Locate the cell with the specified text and output its (x, y) center coordinate. 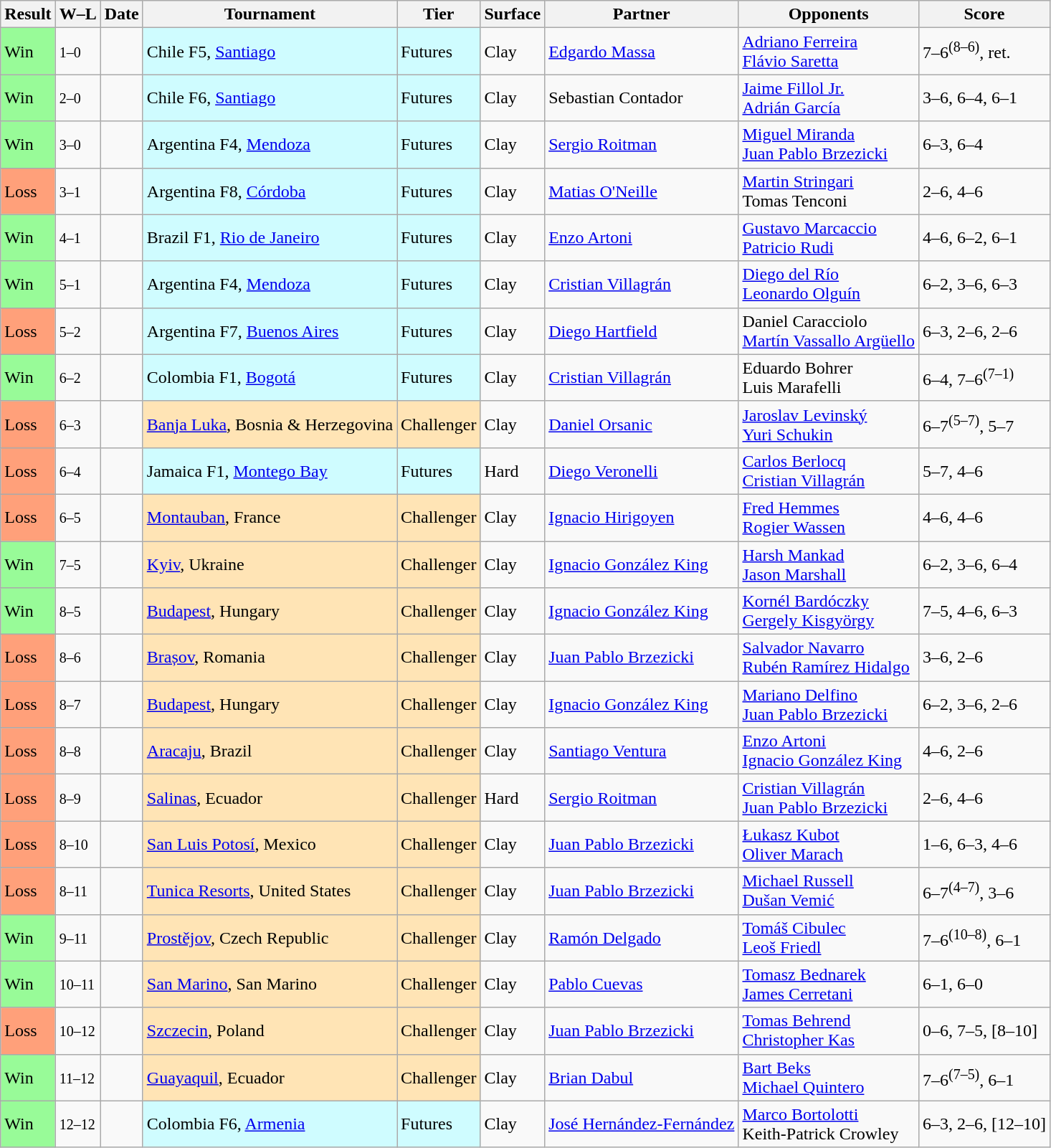
8–7 (77, 704)
Diego Hartfield (642, 331)
6–2, 3–6, 6–4 (984, 564)
6–4 (77, 470)
Kornél Bardóczky Gergely Kisgyörgy (829, 611)
7–5, 4–6, 6–3 (984, 611)
6–2, 3–6, 2–6 (984, 704)
3–6, 6–4, 6–1 (984, 98)
4–1 (77, 238)
Salinas, Ecuador (270, 797)
Ramón Delgado (642, 938)
0–6, 7–5, [8–10] (984, 1031)
Colombia F6, Armenia (270, 1124)
Brașov, Romania (270, 658)
San Marino, San Marino (270, 984)
6–4, 7–6(7–1) (984, 377)
Adriano Ferreira Flávio Saretta (829, 52)
Szczecin, Poland (270, 1031)
6–5 (77, 518)
9–11 (77, 938)
10–11 (77, 984)
4–6, 6–2, 6–1 (984, 238)
7–6(7–5), 6–1 (984, 1077)
Martin Stringari Tomas Tenconi (829, 191)
7–6(8–6), ret. (984, 52)
6–1, 6–0 (984, 984)
Score (984, 14)
San Luis Potosí, Mexico (270, 845)
4–6, 4–6 (984, 518)
Kyiv, Ukraine (270, 564)
Tomáš Cibulec Leoš Friedl (829, 938)
Prostějov, Czech Republic (270, 938)
3–1 (77, 191)
5–7, 4–6 (984, 470)
Mariano Delfino Juan Pablo Brzezicki (829, 704)
Michael Russell Dušan Vemić (829, 891)
6–3, 6–4 (984, 145)
6–7(5–7), 5–7 (984, 424)
5–2 (77, 331)
7–5 (77, 564)
Santiago Ventura (642, 751)
Pablo Cuevas (642, 984)
Opponents (829, 14)
Argentina F8, Córdoba (270, 191)
Tomas Behrend Christopher Kas (829, 1031)
Bart Beks Michael Quintero (829, 1077)
Diego del Río Leonardo Olguín (829, 284)
Daniel Caracciolo Martín Vassallo Argüello (829, 331)
8–11 (77, 891)
Chile F5, Santiago (270, 52)
8–10 (77, 845)
11–12 (77, 1077)
Daniel Orsanic (642, 424)
Miguel Miranda Juan Pablo Brzezicki (829, 145)
Ignacio Hirigoyen (642, 518)
8–9 (77, 797)
7–6(10–8), 6–1 (984, 938)
W–L (77, 14)
6–3, 2–6, [12–10] (984, 1124)
Enzo Artoni Ignacio González King (829, 751)
Harsh Mankad Jason Marshall (829, 564)
Aracaju, Brazil (270, 751)
12–12 (77, 1124)
1–0 (77, 52)
Carlos Berlocq Cristian Villagrán (829, 470)
8–5 (77, 611)
Tier (439, 14)
6–3 (77, 424)
6–3, 2–6, 2–6 (984, 331)
2–0 (77, 98)
Argentina F7, Buenos Aires (270, 331)
Cristian Villagrán Juan Pablo Brzezicki (829, 797)
Brian Dabul (642, 1077)
Salvador Navarro Rubén Ramírez Hidalgo (829, 658)
Brazil F1, Rio de Janeiro (270, 238)
6–2 (77, 377)
Eduardo Bohrer Luis Marafelli (829, 377)
Guayaquil, Ecuador (270, 1077)
Jaroslav Levinský Yuri Schukin (829, 424)
4–6, 2–6 (984, 751)
3–6, 2–6 (984, 658)
Sebastian Contador (642, 98)
6–7(4–7), 3–6 (984, 891)
Marco Bortolotti Keith-Patrick Crowley (829, 1124)
Jaime Fillol Jr. Adrián García (829, 98)
Colombia F1, Bogotá (270, 377)
8–6 (77, 658)
5–1 (77, 284)
8–8 (77, 751)
Łukasz Kubot Oliver Marach (829, 845)
Partner (642, 14)
1–6, 6–3, 4–6 (984, 845)
Gustavo Marcaccio Patricio Rudi (829, 238)
Matias O'Neille (642, 191)
Tomasz Bednarek James Cerretani (829, 984)
3–0 (77, 145)
Result (28, 14)
Date (122, 14)
Fred Hemmes Rogier Wassen (829, 518)
Enzo Artoni (642, 238)
Tournament (270, 14)
José Hernández-Fernández (642, 1124)
Jamaica F1, Montego Bay (270, 470)
Diego Veronelli (642, 470)
Edgardo Massa (642, 52)
Chile F6, Santiago (270, 98)
10–12 (77, 1031)
Montauban, France (270, 518)
Surface (513, 14)
Tunica Resorts, United States (270, 891)
6–2, 3–6, 6–3 (984, 284)
Banja Luka, Bosnia & Herzegovina (270, 424)
